Scan for the cell matching the given text and deliver its [X, Y] coordinate at center. 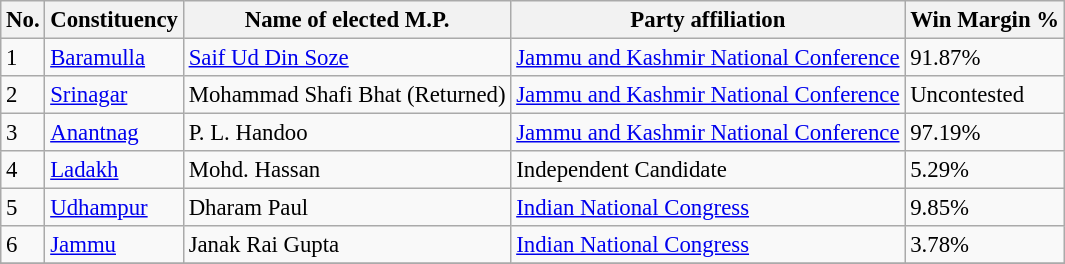
3.78% [985, 245]
5 [23, 208]
Name of elected M.P. [347, 20]
Dharam Paul [347, 208]
2 [23, 95]
Win Margin % [985, 20]
Janak Rai Gupta [347, 245]
No. [23, 20]
97.19% [985, 133]
Baramulla [114, 58]
3 [23, 133]
Constituency [114, 20]
5.29% [985, 170]
6 [23, 245]
Party affiliation [708, 20]
4 [23, 170]
91.87% [985, 58]
Uncontested [985, 95]
Anantnag [114, 133]
Jammu [114, 245]
Srinagar [114, 95]
Saif Ud Din Soze [347, 58]
1 [23, 58]
Udhampur [114, 208]
Independent Candidate [708, 170]
Ladakh [114, 170]
Mohd. Hassan [347, 170]
9.85% [985, 208]
Mohammad Shafi Bhat (Returned) [347, 95]
P. L. Handoo [347, 133]
